Return [x, y] of the center of cell containing provided text 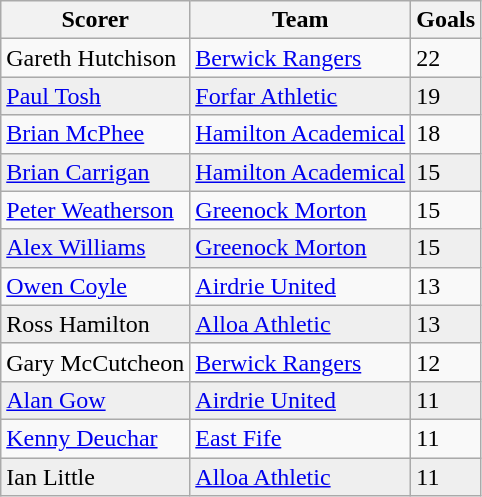
Scorer [96, 20]
Ross Hamilton [96, 324]
Team [300, 20]
Gary McCutcheon [96, 362]
19 [446, 96]
Forfar Athletic [300, 96]
22 [446, 58]
Gareth Hutchison [96, 58]
12 [446, 362]
18 [446, 134]
Ian Little [96, 477]
East Fife [300, 438]
Brian McPhee [96, 134]
Owen Coyle [96, 286]
Kenny Deuchar [96, 438]
Brian Carrigan [96, 172]
Paul Tosh [96, 96]
Goals [446, 20]
Alex Williams [96, 248]
Peter Weatherson [96, 210]
Alan Gow [96, 400]
